Determine the (X, Y) coordinate at the center of the cell enclosing the given text.  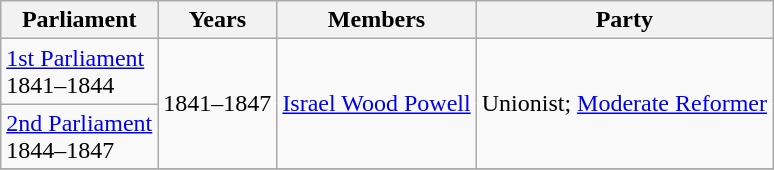
Parliament (80, 20)
Members (376, 20)
Israel Wood Powell (376, 104)
Years (218, 20)
2nd Parliament1844–1847 (80, 136)
Unionist; Moderate Reformer (624, 104)
Party (624, 20)
1st Parliament1841–1844 (80, 72)
1841–1847 (218, 104)
